Return (x, y) of the center of cell containing provided text 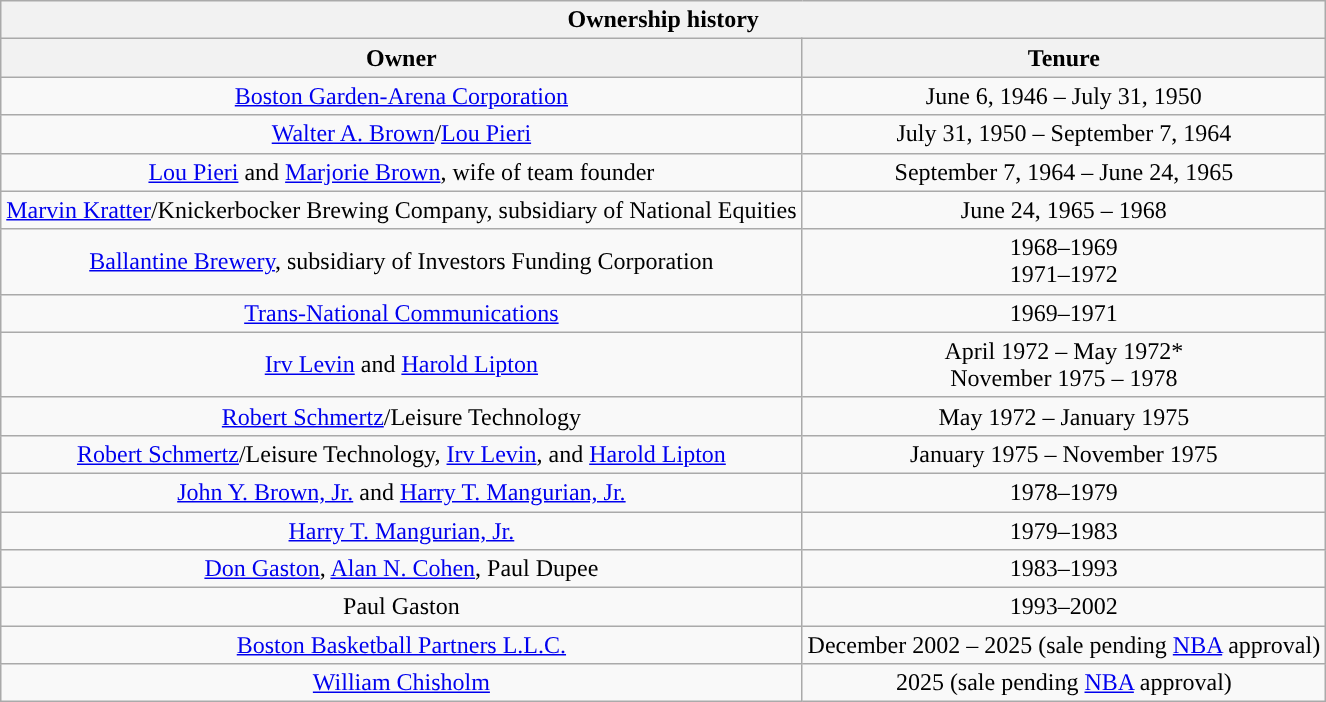
Don Gaston, Alan N. Cohen, Paul Dupee (402, 569)
1983–1993 (1064, 569)
1968–19691971–1972 (1064, 262)
1993–2002 (1064, 607)
1969–1971 (1064, 313)
Ownership history (664, 20)
April 1972 – May 1972*November 1975 – 1978 (1064, 364)
July 31, 1950 – September 7, 1964 (1064, 134)
Boston Basketball Partners L.L.C. (402, 645)
William Chisholm (402, 683)
Trans-National Communications (402, 313)
June 6, 1946 – July 31, 1950 (1064, 96)
Marvin Kratter/Knickerbocker Brewing Company, subsidiary of National Equities (402, 210)
June 24, 1965 – 1968 (1064, 210)
1978–1979 (1064, 492)
Lou Pieri and Marjorie Brown, wife of team founder (402, 172)
Tenure (1064, 58)
January 1975 – November 1975 (1064, 454)
Paul Gaston (402, 607)
Walter A. Brown/Lou Pieri (402, 134)
Owner (402, 58)
Harry T. Mangurian, Jr. (402, 531)
1979–1983 (1064, 531)
John Y. Brown, Jr. and Harry T. Mangurian, Jr. (402, 492)
Robert Schmertz/Leisure Technology (402, 416)
Boston Garden-Arena Corporation (402, 96)
Ballantine Brewery, subsidiary of Investors Funding Corporation (402, 262)
December 2002 – 2025 (sale pending NBA approval) (1064, 645)
May 1972 – January 1975 (1064, 416)
Robert Schmertz/Leisure Technology, Irv Levin, and Harold Lipton (402, 454)
2025 (sale pending NBA approval) (1064, 683)
Irv Levin and Harold Lipton (402, 364)
September 7, 1964 – June 24, 1965 (1064, 172)
